Determine the [x, y] coordinate at the center of the cell enclosing the given text.  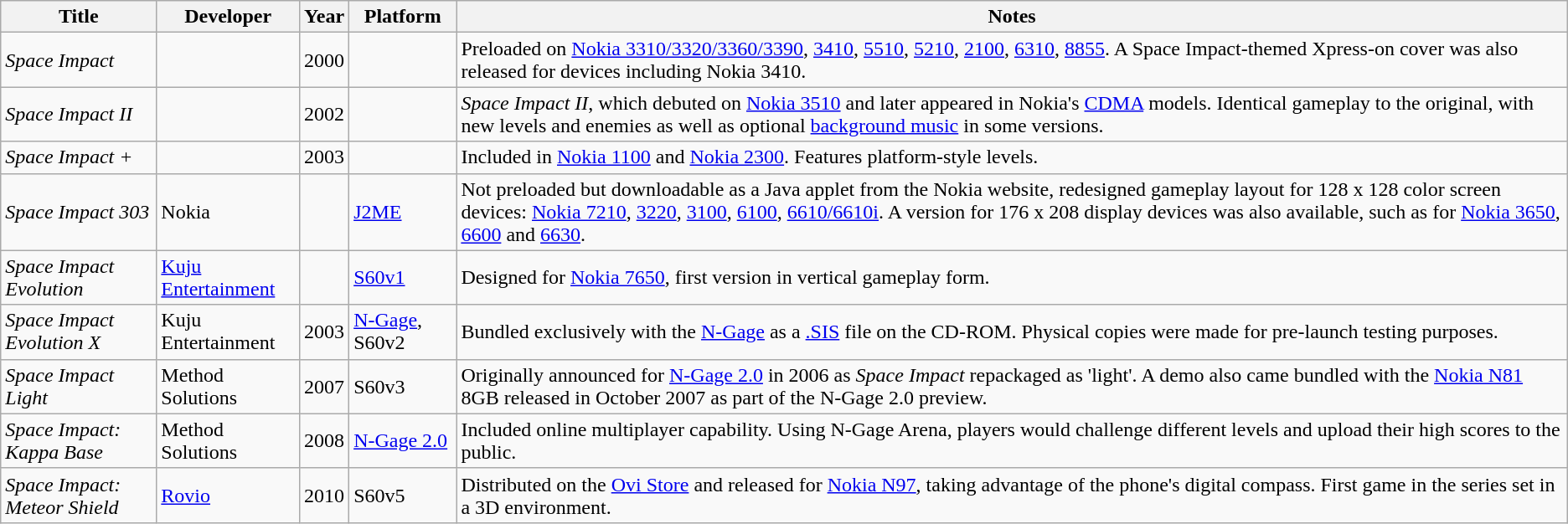
Developer [228, 17]
S60v5 [403, 496]
Space Impact Evolution [79, 278]
Space Impact [79, 60]
Space Impact II [79, 114]
Platform [403, 17]
S60v1 [403, 278]
2007 [325, 387]
Rovio [228, 496]
Space Impact: Kappa Base [79, 440]
Bundled exclusively with the N-Gage as a .SIS file on the CD-ROM. Physical copies were made for pre-launch testing purposes. [1012, 331]
N-Gage, S60v2 [403, 331]
Nokia [228, 212]
Space Impact 303 [79, 212]
S60v3 [403, 387]
Notes [1012, 17]
N-Gage 2.0 [403, 440]
2008 [325, 440]
Space Impact: Meteor Shield [79, 496]
Space Impact + [79, 157]
J2ME [403, 212]
Designed for Nokia 7650, first version in vertical gameplay form. [1012, 278]
Space Impact Light [79, 387]
Included online multiplayer capability. Using N-Gage Arena, players would challenge different levels and upload their high scores to the public. [1012, 440]
Space Impact Evolution X [79, 331]
2010 [325, 496]
Title [79, 17]
Year [325, 17]
Included in Nokia 1100 and Nokia 2300. Features platform-style levels. [1012, 157]
2002 [325, 114]
2000 [325, 60]
